Detect which cell encompasses the target text, then output its [x, y] center coordinate. 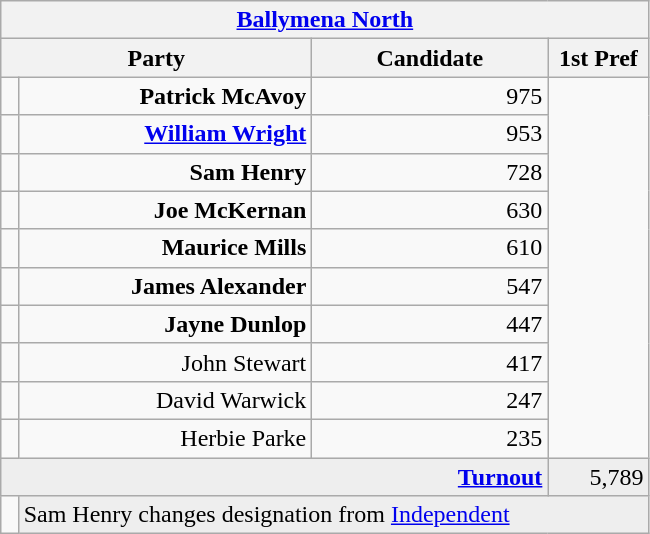
Maurice Mills [165, 248]
5,789 [598, 477]
447 [430, 324]
247 [430, 400]
610 [430, 248]
Sam Henry changes designation from Independent [334, 515]
975 [430, 96]
John Stewart [165, 362]
David Warwick [165, 400]
Herbie Parke [165, 438]
1st Pref [598, 58]
Ballymena North [325, 20]
Joe McKernan [165, 210]
953 [430, 134]
Candidate [430, 58]
547 [430, 286]
James Alexander [165, 286]
630 [430, 210]
Patrick McAvoy [165, 96]
Turnout [274, 477]
417 [430, 362]
235 [430, 438]
Sam Henry [165, 172]
Jayne Dunlop [165, 324]
Party [156, 58]
William Wright [165, 134]
728 [430, 172]
